For the text-containing cell, return its midpoint in (x, y) coordinate format. 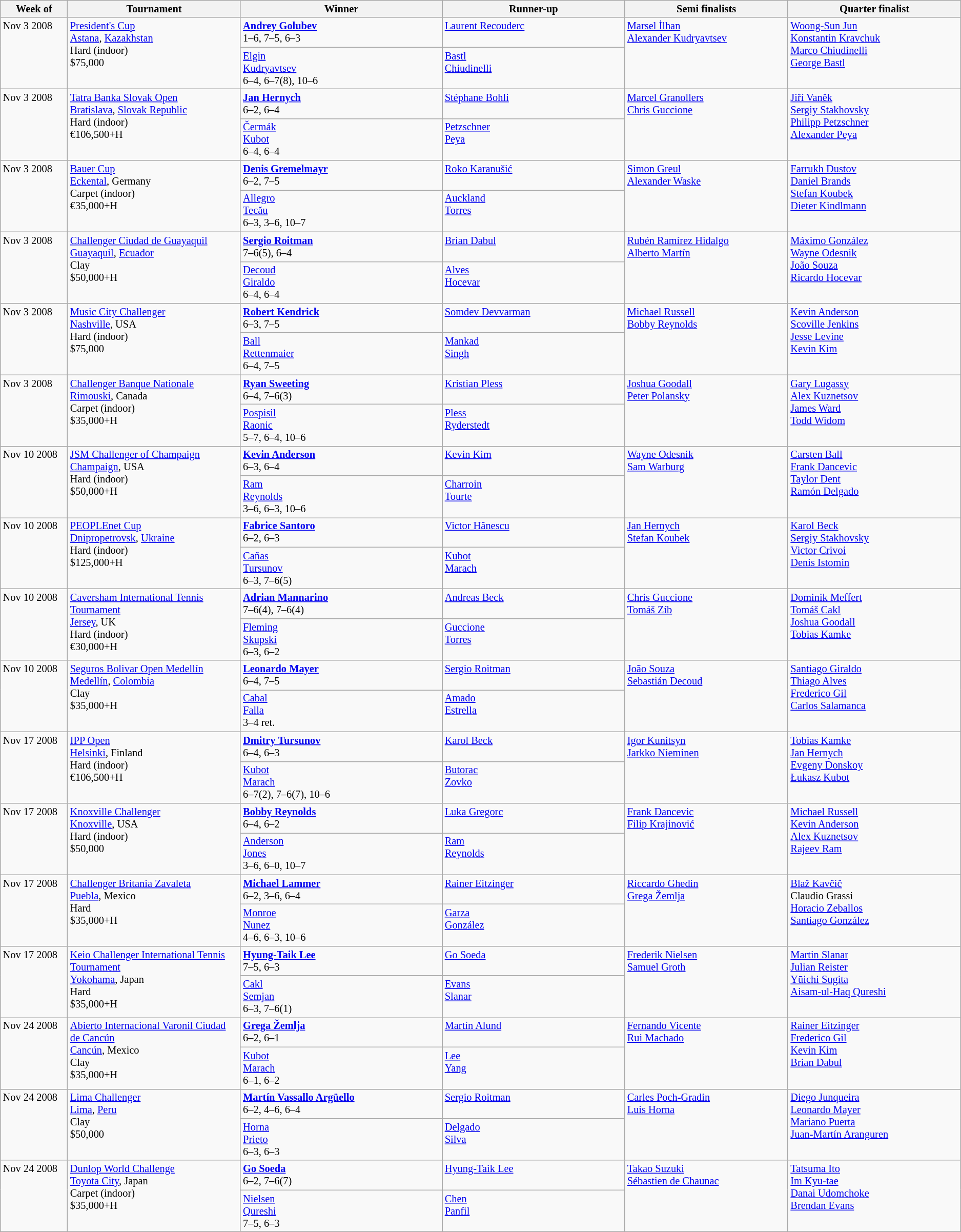
Čermák Kubot6–4, 6–4 (341, 139)
Tournament (154, 9)
President's CupAstana, KazakhstanHard (indoor)$75,000 (154, 53)
Fleming Skupski6–3, 6–2 (341, 639)
Pless Ryderstedt (534, 425)
Jan Hernych Stefan Koubek (706, 553)
Frederik Nielsen Samuel Groth (706, 981)
Adrian Mannarino7–6(4), 7–6(4) (341, 603)
Ball Rettenmaier6–4, 7–5 (341, 354)
Hyung-Taik Lee (534, 1175)
Bobby Reynolds6–4, 6–2 (341, 818)
Carles Poch-Gradin Luis Horna (706, 1125)
Jan Hernych6–2, 6–4 (341, 104)
Rainer Eitzinger (534, 890)
João Souza Sebastián Decoud (706, 696)
Fabrice Santoro6–2, 6–3 (341, 532)
Anderson Jones3–6, 6–0, 10–7 (341, 854)
Somdev Devvarman (534, 318)
Cañas Tursunov6–3, 7–6(5) (341, 568)
Dmitry Tursunov6–4, 6–3 (341, 746)
IPP OpenHelsinki, FinlandHard (indoor)€106,500+H (154, 767)
Bauer CupEckental, GermanyCarpet (indoor)€35,000+H (154, 196)
Evans Slanar (534, 997)
Week of (34, 9)
Marsel İlhan Alexander Kudryavtsev (706, 53)
JSM Challenger of Champaign Champaign, USAHard (indoor)$50,000+H (154, 482)
Roko Karanušić (534, 175)
Stéphane Bohli (534, 104)
Michael Lammer6–2, 3–6, 6–4 (341, 890)
Brian Dabul (534, 247)
Tatra Banka Slovak OpenBratislava, Slovak RepublicHard (indoor)€106,500+H (154, 124)
Auckland Torres (534, 211)
Caversham International Tennis Tournament Jersey, UKHard (indoor)€30,000+H (154, 624)
Takao Suzuki Sébastien de Chaunac (706, 1196)
Martin Slanar Julian Reister Yūichi Sugita Aisam-ul-Haq Qureshi (874, 981)
Michael Russell Kevin Anderson Alex Kuznetsov Rajeev Ram (874, 839)
Kubot Marach6–1, 6–2 (341, 1068)
Allegro Tecău6–3, 3–6, 10–7 (341, 211)
Cabal Falla3–4 ret. (341, 711)
Karol Beck Sergiy Stakhovsky Victor Crivoi Denis Istomin (874, 553)
Woong-Sun Jun Konstantin Kravchuk Marco Chiudinelli George Bastl (874, 53)
Amado Estrella (534, 711)
Challenger Banque Nationale Rimouski, CanadaCarpet (indoor)$35,000+H (154, 410)
Horna Prieto6–3, 6–3 (341, 1139)
Kubot Marach6–7(2), 7–6(7), 10–6 (341, 782)
Igor Kunitsyn Jarkko Nieminen (706, 767)
Chen Panfil (534, 1211)
Farrukh Dustov Daniel Brands Stefan Koubek Dieter Kindlmann (874, 196)
Mankad Singh (534, 354)
Kevin Kim (534, 461)
Runner-up (534, 9)
Simon Greul Alexander Waske (706, 196)
Santiago Giraldo Thiago Alves Frederico Gil Carlos Salamanca (874, 696)
Butorac Zovko (534, 782)
Challenger Ciudad de GuayaquilGuayaquil, EcuadorClay$50,000+H (154, 268)
Michael Russell Bobby Reynolds (706, 338)
Monroe Nunez4–6, 6–3, 10–6 (341, 925)
Victor Hănescu (534, 532)
Fernando Vicente Rui Machado (706, 1053)
Andrey Golubev1–6, 7–5, 6–3 (341, 32)
Pospisil Raonic5–7, 6–4, 10–6 (341, 425)
Ryan Sweeting6–4, 7–6(3) (341, 390)
Jiří Vaněk Sergiy Stakhovsky Philipp Petzschner Alexander Peya (874, 124)
Ram Reynolds3–6, 6–3, 10–6 (341, 497)
Luka Gregorc (534, 818)
Marcel Granollers Chris Guccione (706, 124)
Lee Yang (534, 1068)
Gary Lugassy Alex Kuznetsov James Ward Todd Widom (874, 410)
Knoxville Challenger Knoxville, USAHard (indoor)$50,000 (154, 839)
Semi finalists (706, 9)
Seguros Bolivar Open MedellínMedellín, ColombiaClay$35,000+H (154, 696)
Ram Reynolds (534, 854)
Karol Beck (534, 746)
Quarter finalist (874, 9)
Keio Challenger International Tennis Tournament Yokohama, JapanHard$35,000+H (154, 981)
Kubot Marach (534, 568)
Petzschner Peya (534, 139)
Sergio Roitman7–6(5), 6–4 (341, 247)
Decoud Giraldo6–4, 6–4 (341, 282)
Kevin Anderson6–3, 6–4 (341, 461)
Diego Junqueira Leonardo Mayer Mariano Puerta Juan-Martín Aranguren (874, 1125)
Blaž Kavčič Claudio Grassi Horacio Zeballos Santiago González (874, 911)
Kevin Anderson Scoville Jenkins Jesse Levine Kevin Kim (874, 338)
Rubén Ramírez Hidalgo Alberto Martín (706, 268)
Laurent Recouderc (534, 32)
Frank Dancevic Filip Krajinović (706, 839)
Elgin Kudryavtsev6–4, 6–7(8), 10–6 (341, 68)
Riccardo Ghedin Grega Žemlja (706, 911)
Carsten Ball Frank Dancevic Taylor Dent Ramón Delgado (874, 482)
Tatsuma Ito Im Kyu-tae Danai Udomchoke Brendan Evans (874, 1196)
Go Soeda (534, 961)
Chris Guccione Tomáš Zíb (706, 624)
Wayne Odesnik Sam Warburg (706, 482)
Leonardo Mayer6–4, 7–5 (341, 675)
Winner (341, 9)
Martín Alund (534, 1032)
Dunlop World Challenge Toyota City, JapanCarpet (indoor)$35,000+H (154, 1196)
Joshua Goodall Peter Polansky (706, 410)
Charroin Tourte (534, 497)
Máximo González Wayne Odesnik João Souza Ricardo Hocevar (874, 268)
Hyung-Taik Lee7–5, 6–3 (341, 961)
Grega Žemlja6–2, 6–1 (341, 1032)
Robert Kendrick6–3, 7–5 (341, 318)
Andreas Beck (534, 603)
Garza González (534, 925)
Bastl Chiudinelli (534, 68)
Denis Gremelmayr6–2, 7–5 (341, 175)
Rainer Eitzinger Frederico Gil Kevin Kim Brian Dabul (874, 1053)
Music City ChallengerNashville, USAHard (indoor)$75,000 (154, 338)
Cakl Semjan6–3, 7–6(1) (341, 997)
Delgado Silva (534, 1139)
Nielsen Qureshi7–5, 6–3 (341, 1211)
Dominik Meffert Tomáš Cakl Joshua Goodall Tobias Kamke (874, 624)
Abierto Internacional Varonil Ciudad de Cancún Cancún, MexicoClay$35,000+H (154, 1053)
Challenger Britania ZavaletaPuebla, MexicoHard$35,000+H (154, 911)
Martín Vassallo Argüello6–2, 4–6, 6–4 (341, 1104)
Kristian Pless (534, 390)
Lima Challenger Lima, PeruClay$50,000 (154, 1125)
Guccione Torres (534, 639)
PEOPLEnet Cup Dnipropetrovsk, UkraineHard (indoor)$125,000+H (154, 553)
Tobias Kamke Jan Hernych Evgeny Donskoy Łukasz Kubot (874, 767)
Go Soeda6–2, 7–6(7) (341, 1175)
Alves Hocevar (534, 282)
